Scan for the cell matching the given text and deliver its (X, Y) coordinate at center. 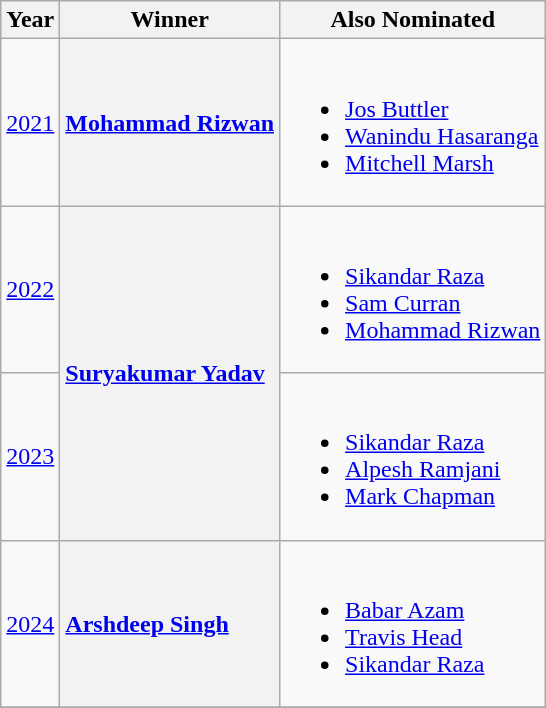
2021 (30, 122)
2022 (30, 290)
Suryakumar Yadav (170, 373)
2024 (30, 624)
Winner (170, 20)
Mohammad Rizwan (170, 122)
Arshdeep Singh (170, 624)
Sikandar Raza Sam Curran Mohammad Rizwan (413, 290)
Jos Buttler Wanindu Hasaranga Mitchell Marsh (413, 122)
Sikandar Raza Alpesh Ramjani Mark Chapman (413, 456)
Babar Azam Travis Head Sikandar Raza (413, 624)
2023 (30, 456)
Also Nominated (413, 20)
Year (30, 20)
